Return the (x, y) coordinate for the center point of the cell that contains the specified text.  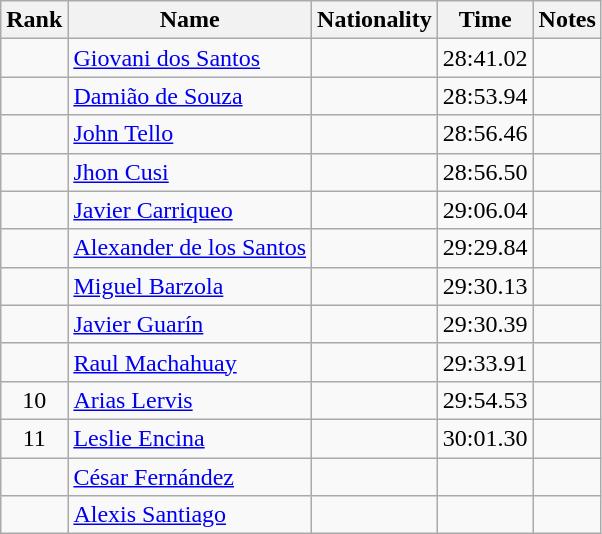
Miguel Barzola (190, 286)
Leslie Encina (190, 438)
29:33.91 (485, 362)
Notes (567, 20)
Giovani dos Santos (190, 58)
29:29.84 (485, 248)
John Tello (190, 134)
Alexander de los Santos (190, 248)
28:41.02 (485, 58)
Arias Lervis (190, 400)
29:30.39 (485, 324)
28:56.50 (485, 172)
Damião de Souza (190, 96)
11 (34, 438)
Time (485, 20)
Javier Carriqueo (190, 210)
10 (34, 400)
Alexis Santiago (190, 515)
28:56.46 (485, 134)
29:06.04 (485, 210)
30:01.30 (485, 438)
Rank (34, 20)
César Fernández (190, 477)
Raul Machahuay (190, 362)
Javier Guarín (190, 324)
28:53.94 (485, 96)
Nationality (375, 20)
29:30.13 (485, 286)
Name (190, 20)
Jhon Cusi (190, 172)
29:54.53 (485, 400)
